Find where the given text appears and provide that cell's center as [x, y] coordinate. 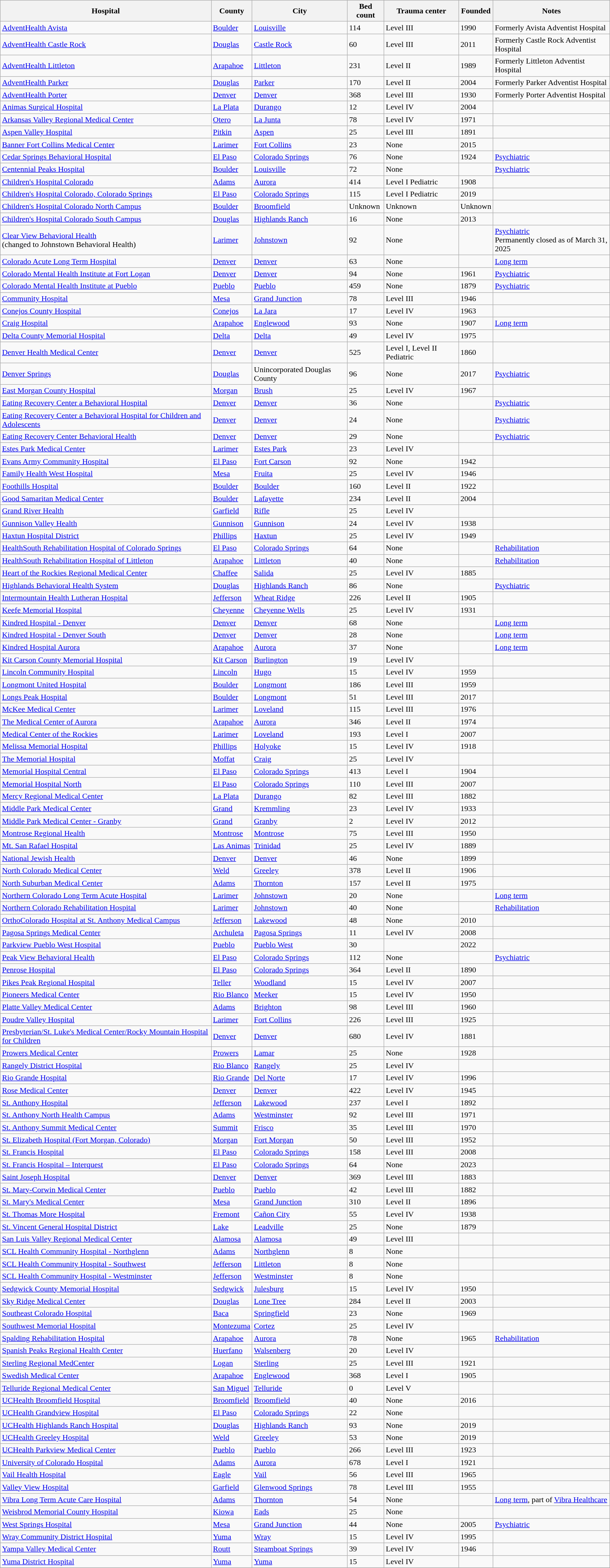
St. Anthony Hospital [106, 1103]
1963 [476, 311]
Children's Hospital Colorado North Campus [106, 207]
37 [366, 647]
266 [366, 1450]
Eads [300, 1512]
SCL Health Community Hospital - Southwest [106, 1264]
Kit Carson [232, 660]
82 [366, 796]
1860 [476, 353]
76 [366, 157]
Clear View Behavioral Health(changed to Johnstown Behavioral Health) [106, 240]
St. Anthony Summit Medical Center [106, 1127]
Burlington [300, 660]
114 [366, 28]
Routt [232, 1549]
Sterling Regional MedCenter [106, 1363]
San Miguel [232, 1388]
Valley View Hospital [106, 1487]
68 [366, 623]
Conejos [232, 311]
234 [366, 499]
56 [366, 1475]
Spanish Peaks Regional Health Center [106, 1351]
Hospital [106, 11]
1989 [476, 66]
72 [366, 169]
Cedar Springs Behavioral Hospital [106, 157]
2015 [476, 144]
Heart of the Rockies Regional Medical Center [106, 573]
Centennial Peaks Hospital [106, 169]
Family Health West Hospital [106, 474]
Children's Hospital Colorado [106, 181]
98 [366, 1007]
54 [366, 1500]
UCHealth Highlands Ranch Hospital [106, 1425]
110 [366, 784]
UCHealth Parkview Medical Center [106, 1450]
Cortez [300, 1326]
28 [366, 635]
Fort Carson [300, 461]
157 [366, 883]
UCHealth Greeley Hospital [106, 1438]
2016 [476, 1400]
Pitkin [232, 132]
Memorial Hospital Central [106, 771]
Lamar [300, 1053]
St. Thomas More Hospital [106, 1214]
459 [366, 286]
Colorado Acute Long Term Hospital [106, 261]
Cañon City [300, 1214]
Vail [300, 1475]
1908 [476, 181]
Lincoln [232, 672]
2022 [476, 945]
Castle Rock [300, 44]
Colorado Mental Health Institute at Pueblo [106, 286]
Craig [300, 759]
AdventHealth Castle Rock [106, 44]
231 [366, 66]
1885 [476, 573]
San Luis Valley Regional Medical Center [106, 1239]
Vibra Long Term Acute Care Hospital [106, 1500]
1924 [476, 157]
1955 [476, 1487]
Estes Park Medical Center [106, 449]
75 [366, 834]
364 [366, 970]
1918 [476, 747]
1970 [476, 1127]
Logan [232, 1363]
Prowers Medical Center [106, 1053]
Pueblo West [300, 945]
19 [366, 660]
60 [366, 44]
Banner Fort Collins Medical Center [106, 144]
University of Colorado Hospital [106, 1462]
Cheyenne [232, 610]
Notes [551, 11]
Pikes Peak Regional Hospital [106, 982]
Del Norte [300, 1078]
Mt. San Rafael Hospital [106, 846]
Kiowa [232, 1512]
Sedgwick [232, 1289]
413 [366, 771]
96 [366, 373]
36 [366, 403]
Poudre Valley Hospital [106, 1020]
The Memorial Hospital [106, 759]
Rio Grande [232, 1078]
1931 [476, 610]
422 [366, 1090]
AdventHealth Littleton [106, 66]
Granby [300, 821]
Wheat Ridge [300, 598]
Northglenn [300, 1252]
Children's Hospital Colorado South Campus [106, 219]
2012 [476, 821]
86 [366, 585]
Parker [300, 82]
Summit [232, 1127]
Middle Park Medical Center [106, 808]
Formerly Castle Rock Adventist Hospital [551, 44]
Evans Army Community Hospital [106, 461]
Intermountain Health Lutheran Hospital [106, 598]
Montrose Regional Health [106, 834]
2010 [476, 920]
Vail Health Hospital [106, 1475]
St. Anthony North Health Campus [106, 1115]
Keefe Memorial Hospital [106, 610]
Fremont [232, 1214]
1928 [476, 1053]
Lake [232, 1227]
2023 [476, 1165]
Medical Center of the Rockies [106, 734]
1899 [476, 858]
Estes Park [300, 449]
Teller [232, 982]
1952 [476, 1140]
Sedgwick County Memorial Hospital [106, 1289]
Foothills Hospital [106, 486]
AdventHealth Parker [106, 82]
Middle Park Medical Center - Granby [106, 821]
1969 [476, 1314]
Aspen Valley Hospital [106, 132]
2 [366, 821]
12 [366, 107]
193 [366, 734]
1889 [476, 846]
Denver Health Medical Center [106, 353]
Eating Recovery Center a Behavioral Hospital for Children and Adolescents [106, 420]
Arkansas Valley Regional Medical Center [106, 120]
Parkview Pueblo West Hospital [106, 945]
Woodland [300, 982]
HealthSouth Rehabilitation Hospital of Littleton [106, 560]
Community Hospital [106, 298]
St. Francis Hospital – Interquest [106, 1165]
2003 [476, 1301]
St. Francis Hospital [106, 1152]
1976 [476, 709]
HealthSouth Rehabilitation Hospital of Colorado Springs [106, 548]
Level I, Level II Pediatric [421, 353]
Formerly Avista Adventist Hospital [551, 28]
1945 [476, 1090]
AdventHealth Avista [106, 28]
St. Mary-Corwin Medical Center [106, 1189]
Fruita [300, 474]
Kit Carson County Memorial Hospital [106, 660]
51 [366, 697]
Salida [300, 573]
1923 [476, 1450]
Sky Ridge Medical Center [106, 1301]
Pagosa Springs [300, 933]
284 [366, 1301]
1930 [476, 95]
West Springs Hospital [106, 1524]
680 [366, 1036]
Melissa Memorial Hospital [106, 747]
525 [366, 353]
30 [366, 945]
Leadville [300, 1227]
186 [366, 685]
Holyoke [300, 747]
Fort Morgan [300, 1140]
94 [366, 274]
Huerfano [232, 1351]
Craig Hospital [106, 323]
North Suburban Medical Center [106, 883]
Spalding Rehabilitation Hospital [106, 1338]
Wray [300, 1537]
158 [366, 1152]
237 [366, 1103]
Northern Colorado Long Term Acute Hospital [106, 895]
42 [366, 1189]
Walsenberg [300, 1351]
1881 [476, 1036]
346 [366, 722]
Steamboat Springs [300, 1549]
369 [366, 1177]
Lafayette [300, 499]
Archuleta [232, 933]
Telluride Regional Medical Center [106, 1388]
16 [366, 219]
UCHealth Grandview Hospital [106, 1413]
Brighton [300, 1007]
414 [366, 181]
Eagle [232, 1475]
Trauma center [421, 11]
Rifle [300, 511]
Otero [232, 120]
Longmont United Hospital [106, 685]
Colorado Mental Health Institute at Fort Logan [106, 274]
Conejos County Hospital [106, 311]
Pioneers Medical Center [106, 995]
Trinidad [300, 846]
Cheyenne Wells [300, 610]
1922 [476, 486]
National Jewish Health [106, 858]
Penrose Hospital [106, 970]
1925 [476, 1020]
Haxtun [300, 536]
1996 [476, 1078]
378 [366, 871]
Weisbrod Memorial County Hospital [106, 1512]
Prowers [232, 1053]
Wray Community District Hospital [106, 1537]
1907 [476, 323]
Baca [232, 1314]
Montezuma [232, 1326]
Sterling [300, 1363]
Saint Joseph Hospital [106, 1177]
Platte Valley Medical Center [106, 1007]
Long term, part of Vibra Healthcare [551, 1500]
Southwest Memorial Hospital [106, 1326]
1890 [476, 970]
La Junta [300, 120]
City [300, 11]
Bed count [366, 11]
Telluride [300, 1388]
170 [366, 82]
Kremmling [300, 808]
Delta County Memorial Hospital [106, 336]
Kindred Hospital Aurora [106, 647]
2011 [476, 44]
Hugo [300, 672]
Brush [300, 390]
OrthoColorado Hospital at St. Anthony Medical Campus [106, 920]
Northern Colorado Rehabilitation Hospital [106, 908]
Rio Grande Hospital [106, 1078]
Memorial Hospital North [106, 784]
McKee Medical Center [106, 709]
Eating Recovery Center a Behavioral Hospital [106, 403]
1891 [476, 132]
Unincorporated Douglas County [300, 373]
Haxtun Hospital District [106, 536]
1990 [476, 28]
St. Mary's Medical Center [106, 1202]
63 [366, 261]
Formerly Porter Adventist Hospital [551, 95]
50 [366, 1140]
22 [366, 1413]
1896 [476, 1202]
Peak View Behavioral Health [106, 957]
1883 [476, 1177]
Glenwood Springs [300, 1487]
1892 [476, 1103]
1974 [476, 722]
Good Samaritan Medical Center [106, 499]
La Jara [300, 311]
2005 [476, 1524]
48 [366, 920]
Longs Peak Hospital [106, 697]
Springfield [300, 1314]
Children's Hospital Colorado, Colorado Springs [106, 194]
1933 [476, 808]
The Medical Center of Aurora [106, 722]
29 [366, 437]
1995 [476, 1537]
Grand River Health [106, 511]
11 [366, 933]
1942 [476, 461]
Lone Tree [300, 1301]
Founded [476, 11]
Formerly Parker Adventist Hospital [551, 82]
Presbyterian/St. Luke's Medical Center/Rocky Mountain Hospital for Children [106, 1036]
Meeker [300, 995]
46 [366, 858]
St. Elizabeth Hospital (Fort Morgan, Colorado) [106, 1140]
678 [366, 1462]
Level V [421, 1388]
Frisco [300, 1127]
Chaffee [232, 573]
1961 [476, 274]
Rangely District Hospital [106, 1066]
Denver Springs [106, 373]
Formerly Littleton Adventist Hospital [551, 66]
Eating Recovery Center Behavioral Health [106, 437]
Yampa Valley Medical Center [106, 1549]
35 [366, 1127]
Highlands Behavioral Health System [106, 585]
East Morgan County Hospital [106, 390]
310 [366, 1202]
AdventHealth Porter [106, 95]
Las Animas [232, 846]
Gunnison Valley Health [106, 523]
44 [366, 1524]
Rangely [300, 1066]
1904 [476, 771]
55 [366, 1214]
39 [366, 1549]
Animas Surgical Hospital [106, 107]
1949 [476, 536]
Kindred Hospital - Denver South [106, 635]
160 [366, 486]
County [232, 11]
Pagosa Springs Medical Center [106, 933]
1967 [476, 390]
Yuma District Hospital [106, 1561]
Swedish Medical Center [106, 1375]
Aspen [300, 132]
UCHealth Broomfield Hospital [106, 1400]
Rose Medical Center [106, 1090]
Mercy Regional Medical Center [106, 796]
St. Vincent General Hospital District [106, 1227]
North Colorado Medical Center [106, 871]
1906 [476, 871]
0 [366, 1388]
Julesburg [300, 1289]
PsychiatricPermanently closed as of March 31, 2025 [551, 240]
112 [366, 957]
1960 [476, 1007]
Southeast Colorado Hospital [106, 1314]
53 [366, 1438]
2013 [476, 219]
SCL Health Community Hospital - Westminster [106, 1276]
Moffat [232, 759]
Kindred Hospital - Denver [106, 623]
Lincoln Community Hospital [106, 672]
SCL Health Community Hospital - Northglenn [106, 1252]
